Determine the [X, Y] coordinate at the center of the cell enclosing the given text.  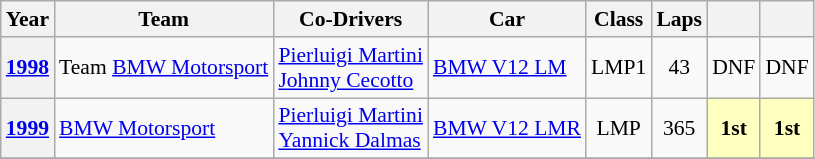
LMP [618, 128]
Car [507, 19]
Team [164, 19]
Class [618, 19]
43 [679, 68]
Laps [679, 19]
Team BMW Motorsport [164, 68]
Pierluigi Martini Johnny Cecotto [350, 68]
BMW V12 LM [507, 68]
365 [679, 128]
Pierluigi Martini Yannick Dalmas [350, 128]
LMP1 [618, 68]
Co-Drivers [350, 19]
1999 [28, 128]
1998 [28, 68]
BMW V12 LMR [507, 128]
Year [28, 19]
BMW Motorsport [164, 128]
